Scan for the cell matching the given text and deliver its (x, y) coordinate at center. 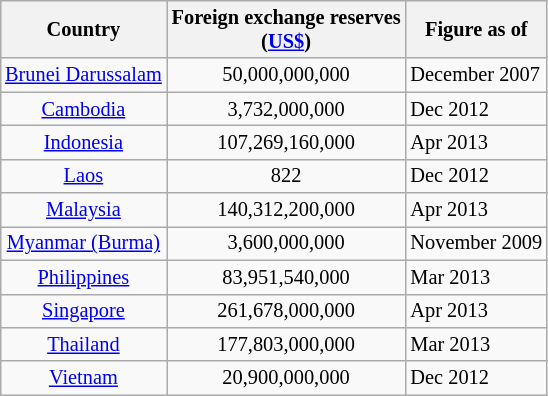
50,000,000,000 (286, 75)
Country (84, 29)
Indonesia (84, 142)
Foreign exchange reserves(US$) (286, 29)
Singapore (84, 311)
83,951,540,000 (286, 277)
107,269,160,000 (286, 142)
November 2009 (476, 243)
Vietnam (84, 378)
177,803,000,000 (286, 344)
Brunei Darussalam (84, 75)
140,312,200,000 (286, 210)
822 (286, 176)
Laos (84, 176)
Myanmar (Burma) (84, 243)
December 2007 (476, 75)
20,900,000,000 (286, 378)
Cambodia (84, 109)
Thailand (84, 344)
3,732,000,000 (286, 109)
Philippines (84, 277)
Figure as of (476, 29)
261,678,000,000 (286, 311)
3,600,000,000 (286, 243)
Malaysia (84, 210)
